Return [x, y] of the center of cell containing provided text 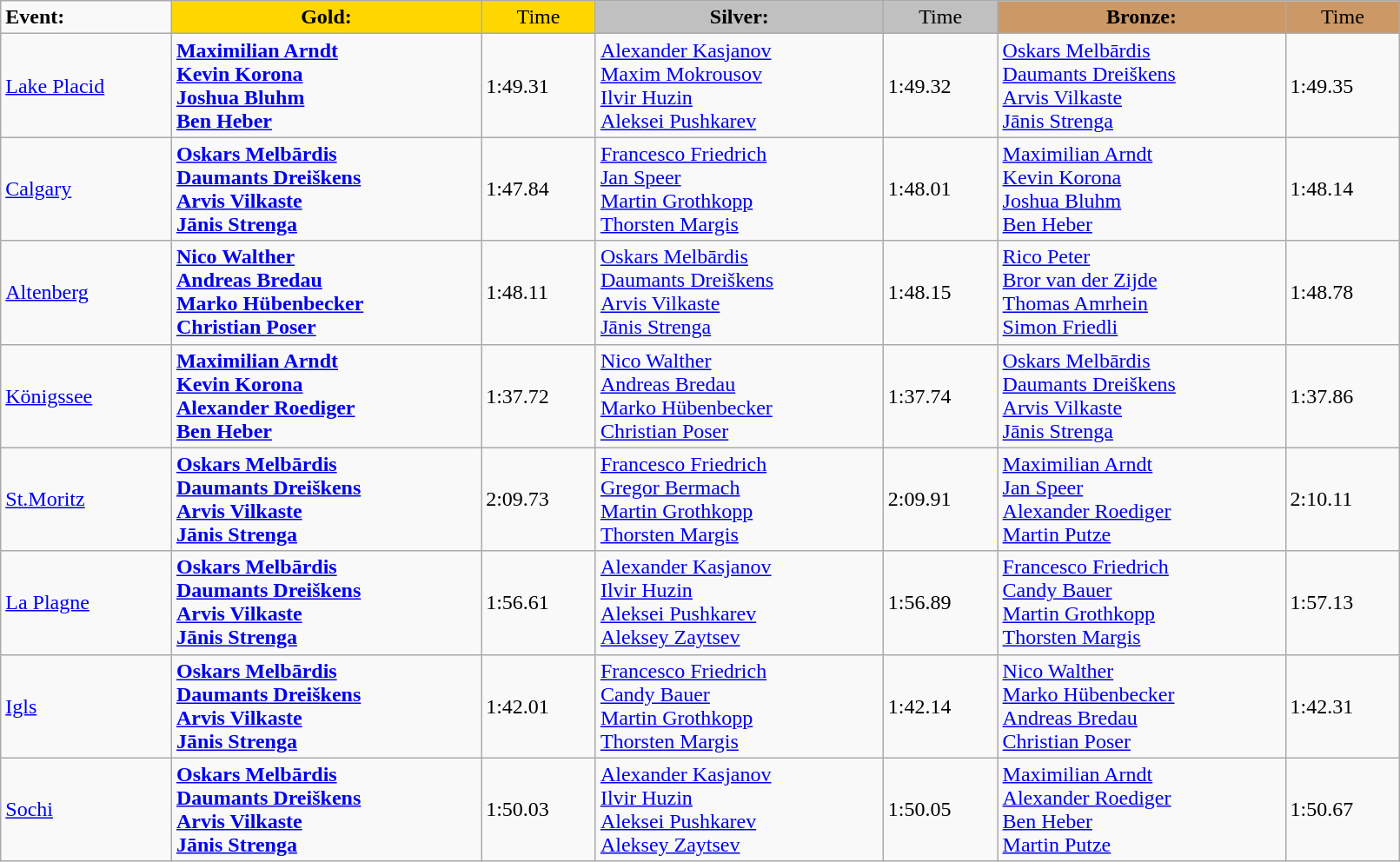
Königssee [87, 396]
Maximilian ArndtKevin KoronaAlexander RoedigerBen Heber [326, 396]
Calgary [87, 189]
1:49.31 [539, 85]
1:56.89 [940, 603]
Sochi [87, 810]
Gold: [326, 17]
Maximilian ArndtJan SpeerAlexander RoedigerMartin Putze [1142, 499]
1:37.74 [940, 396]
1:48.15 [940, 292]
1:50.05 [940, 810]
2:09.91 [940, 499]
1:57.13 [1343, 603]
1:48.01 [940, 189]
1:49.35 [1343, 85]
Nico WaltherMarko HübenbeckerAndreas BredauChristian Poser [1142, 706]
St.Moritz [87, 499]
1:37.86 [1343, 396]
1:47.84 [539, 189]
Alexander KasjanovMaxim MokrousovIlvir HuzinAleksei Pushkarev [739, 85]
1:42.14 [940, 706]
Rico PeterBror van der ZijdeThomas AmrheinSimon Friedli [1142, 292]
1:50.03 [539, 810]
1:37.72 [539, 396]
1:48.78 [1343, 292]
1:48.11 [539, 292]
1:49.32 [940, 85]
1:50.67 [1343, 810]
Igls [87, 706]
1:42.01 [539, 706]
2:09.73 [539, 499]
Lake Placid [87, 85]
1:56.61 [539, 603]
Francesco FriedrichJan SpeerMartin GrothkoppThorsten Margis [739, 189]
1:42.31 [1343, 706]
1:48.14 [1343, 189]
Silver: [739, 17]
Bronze: [1142, 17]
2:10.11 [1343, 499]
Francesco FriedrichGregor BermachMartin GrothkoppThorsten Margis [739, 499]
Event: [87, 17]
La Plagne [87, 603]
Maximilian ArndtAlexander RoedigerBen HeberMartin Putze [1142, 810]
Altenberg [87, 292]
